Identify which cell holds the provided text, then report its (X, Y) central coordinate. 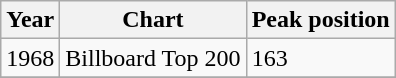
163 (320, 58)
Chart (153, 20)
Billboard Top 200 (153, 58)
Year (30, 20)
Peak position (320, 20)
1968 (30, 58)
